Search for the cell housing the specified text and yield its (X, Y) center coordinate. 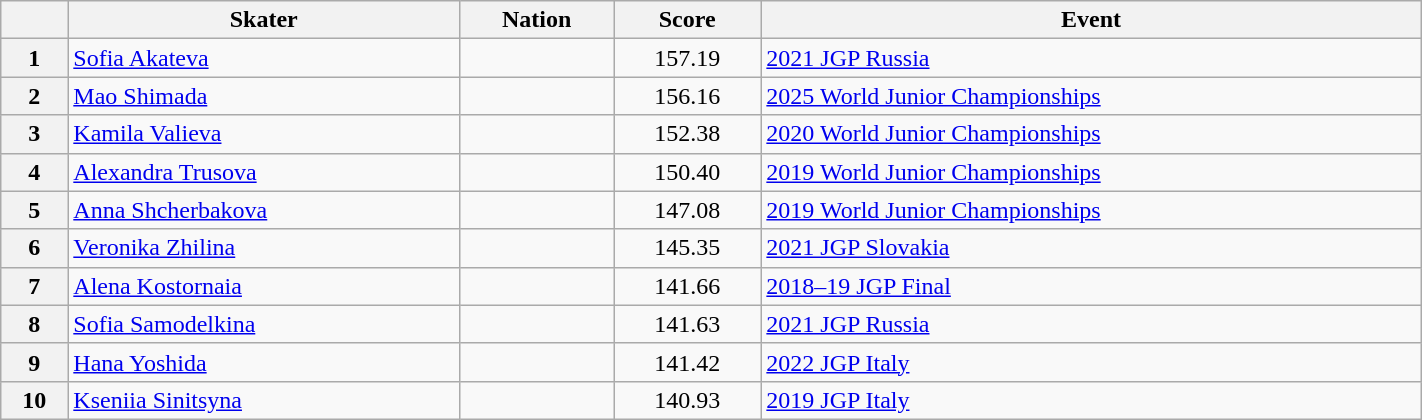
156.16 (688, 96)
Alena Kostornaia (264, 286)
140.93 (688, 400)
1 (34, 58)
150.40 (688, 172)
2025 World Junior Championships (1091, 96)
6 (34, 248)
4 (34, 172)
Skater (264, 20)
Alexandra Trusova (264, 172)
2022 JGP Italy (1091, 362)
147.08 (688, 210)
2019 JGP Italy (1091, 400)
Hana Yoshida (264, 362)
141.66 (688, 286)
2020 World Junior Championships (1091, 134)
8 (34, 324)
Kseniia Sinitsyna (264, 400)
141.42 (688, 362)
152.38 (688, 134)
Kamila Valieva (264, 134)
9 (34, 362)
Anna Shcherbakova (264, 210)
157.19 (688, 58)
Sofia Samodelkina (264, 324)
Mao Shimada (264, 96)
Veronika Zhilina (264, 248)
Nation (537, 20)
145.35 (688, 248)
2 (34, 96)
141.63 (688, 324)
Score (688, 20)
Sofia Akateva (264, 58)
Event (1091, 20)
2021 JGP Slovakia (1091, 248)
10 (34, 400)
7 (34, 286)
5 (34, 210)
3 (34, 134)
2018–19 JGP Final (1091, 286)
